Return [x, y] of the center of cell containing provided text 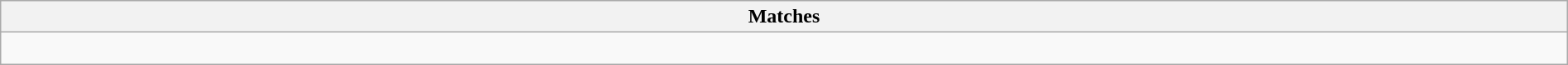
Matches [784, 17]
